Provide the [X, Y] coordinate of the cell's center where the given text is located.  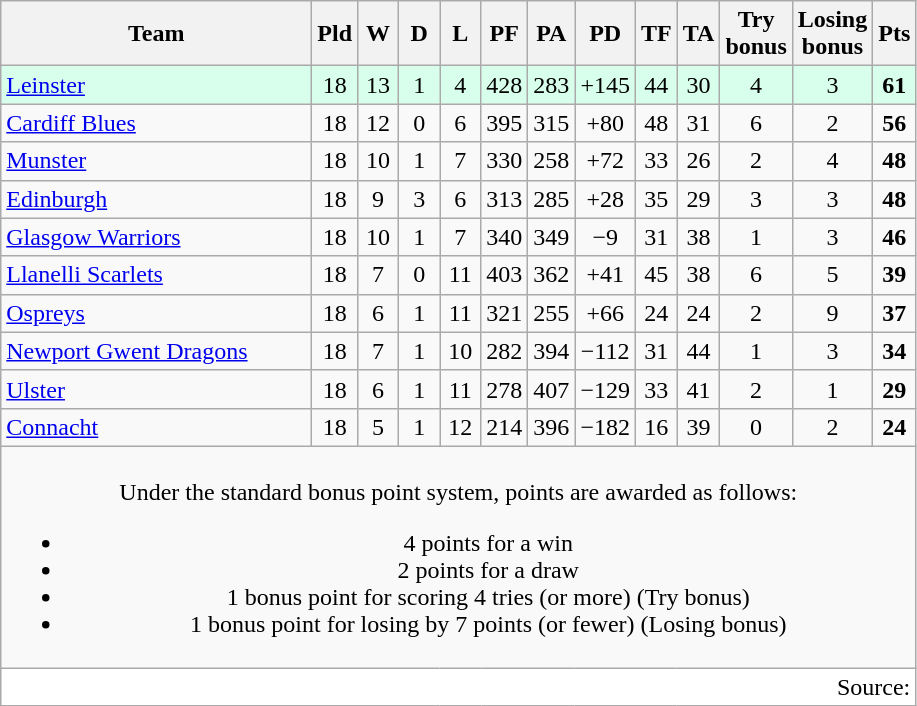
Try bonus [756, 34]
Team [156, 34]
278 [504, 389]
−129 [606, 389]
41 [698, 389]
W [378, 34]
46 [894, 237]
Connacht [156, 427]
37 [894, 313]
61 [894, 85]
Edinburgh [156, 199]
283 [552, 85]
258 [552, 161]
26 [698, 161]
Pld [335, 34]
340 [504, 237]
−9 [606, 237]
Ospreys [156, 313]
407 [552, 389]
Pts [894, 34]
30 [698, 85]
TA [698, 34]
Newport Gwent Dragons [156, 351]
282 [504, 351]
321 [504, 313]
TF [656, 34]
349 [552, 237]
+145 [606, 85]
16 [656, 427]
428 [504, 85]
313 [504, 199]
Source: [458, 687]
330 [504, 161]
35 [656, 199]
+80 [606, 123]
+41 [606, 275]
PD [606, 34]
D [420, 34]
34 [894, 351]
Cardiff Blues [156, 123]
403 [504, 275]
Munster [156, 161]
−182 [606, 427]
Glasgow Warriors [156, 237]
Ulster [156, 389]
+28 [606, 199]
+66 [606, 313]
−112 [606, 351]
214 [504, 427]
394 [552, 351]
56 [894, 123]
Losing bonus [832, 34]
255 [552, 313]
+72 [606, 161]
13 [378, 85]
362 [552, 275]
396 [552, 427]
PF [504, 34]
L [460, 34]
Leinster [156, 85]
PA [552, 34]
Llanelli Scarlets [156, 275]
395 [504, 123]
285 [552, 199]
45 [656, 275]
315 [552, 123]
